Find where the given text appears and provide that cell's center as [x, y] coordinate. 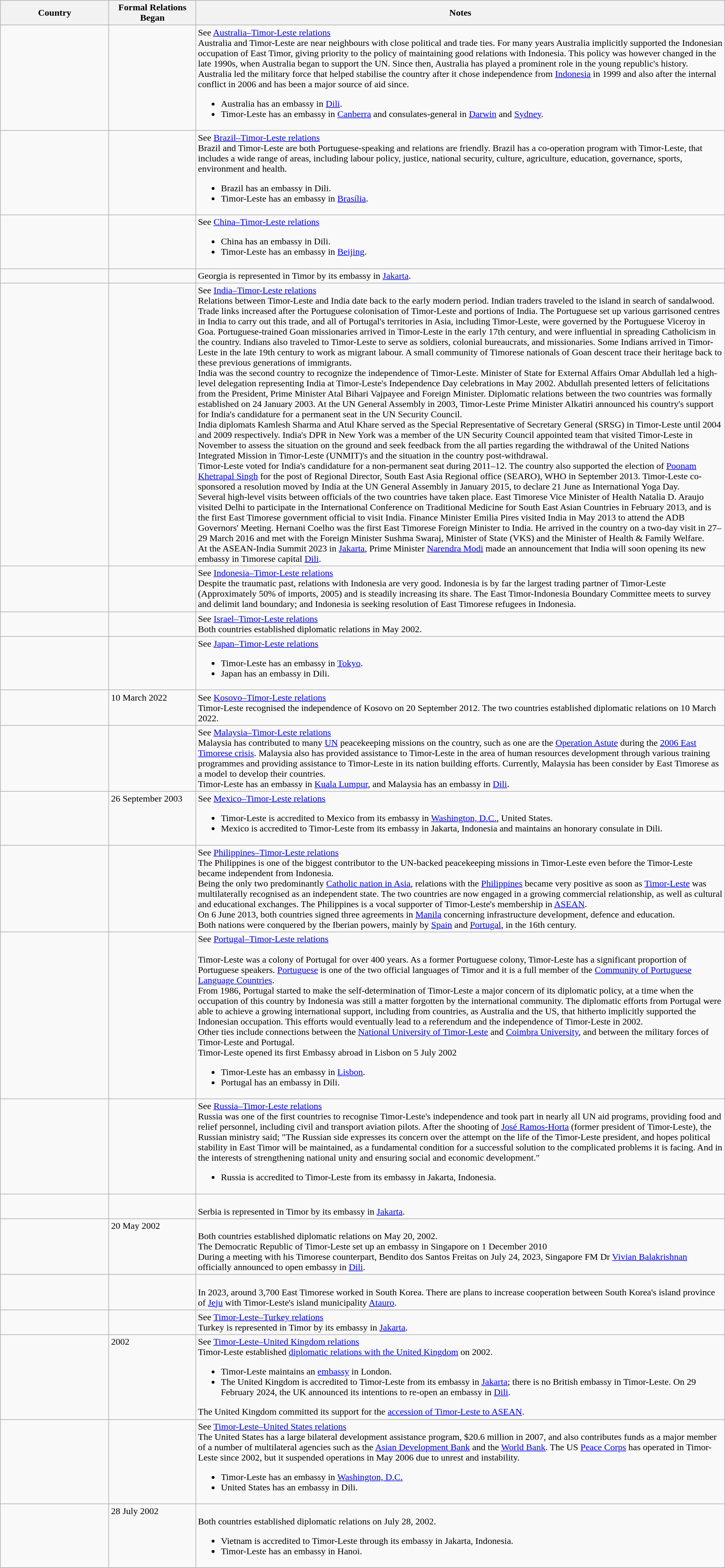
10 March 2022 [152, 708]
See China–Timor-Leste relationsChina has an embassy in Dili.Timor-Leste has an embassy in Beijing. [460, 242]
28 July 2002 [152, 1536]
Notes [460, 13]
20 May 2002 [152, 1247]
Country [55, 13]
See Israel–Timor-Leste relationsBoth countries established diplomatic relations in May 2002. [460, 624]
See Japan–Timor-Leste relationsTimor-Leste has an embassy in Tokyo.Japan has an embassy in Dili. [460, 663]
Serbia is represented in Timor by its embassy in Jakarta. [460, 1206]
See Timor-Leste–Turkey relationsTurkey is represented in Timor by its embassy in Jakarta. [460, 1322]
2002 [152, 1377]
26 September 2003 [152, 818]
Formal Relations Began [152, 13]
Georgia is represented in Timor by its embassy in Jakarta. [460, 276]
